Capture the cell that displays the provided text and extract its [x, y] central coordinate. 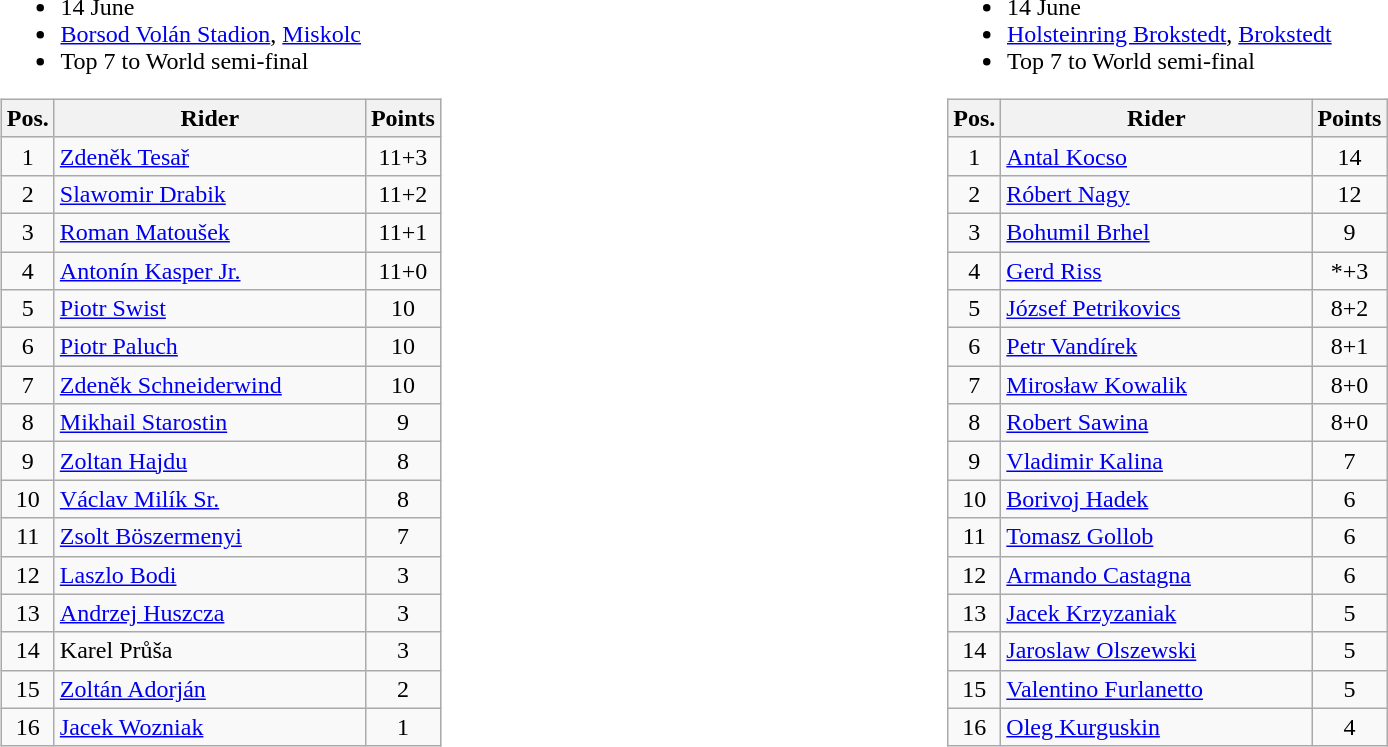
Vladimir Kalina [1156, 461]
Mirosław Kowalik [1156, 385]
Antal Kocso [1156, 156]
Valentino Furlanetto [1156, 689]
Roman Matoušek [210, 232]
Václav Milík Sr. [210, 499]
Andrzej Huszcza [210, 613]
Mikhail Starostin [210, 423]
Zdeněk Tesař [210, 156]
11+3 [402, 156]
Laszlo Bodi [210, 575]
Slawomir Drabik [210, 194]
Jacek Wozniak [210, 727]
Zoltán Adorján [210, 689]
Zdeněk Schneiderwind [210, 385]
Armando Castagna [1156, 575]
11+2 [402, 194]
11+1 [402, 232]
11+0 [402, 271]
Zoltan Hajdu [210, 461]
Jaroslaw Olszewski [1156, 651]
*+3 [1350, 271]
Borivoj Hadek [1156, 499]
Zsolt Böszermenyi [210, 537]
Bohumil Brhel [1156, 232]
Karel Průša [210, 651]
Piotr Paluch [210, 347]
Piotr Swist [210, 309]
Antonín Kasper Jr. [210, 271]
József Petrikovics [1156, 309]
Tomasz Gollob [1156, 537]
8+2 [1350, 309]
Robert Sawina [1156, 423]
Jacek Krzyzaniak [1156, 613]
Petr Vandírek [1156, 347]
Gerd Riss [1156, 271]
Oleg Kurguskin [1156, 727]
Róbert Nagy [1156, 194]
8+1 [1350, 347]
